Return (X, Y) of the center of cell containing provided text 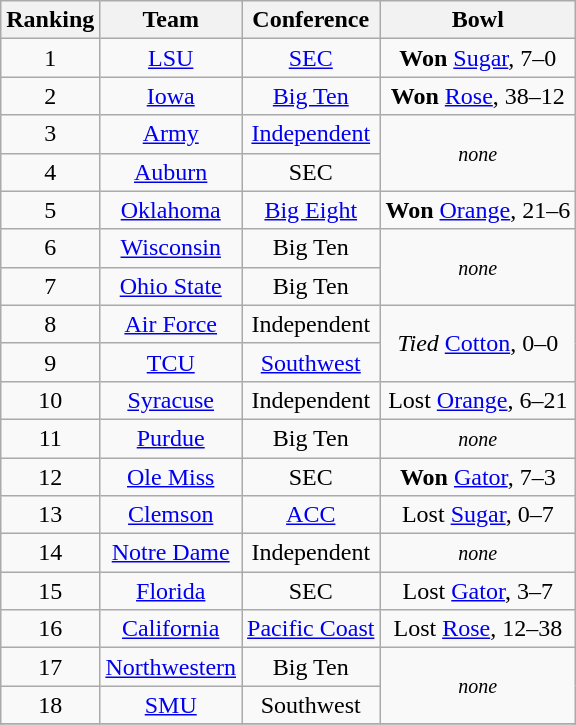
Conference (311, 20)
4 (50, 172)
17 (50, 667)
Big Eight (311, 210)
Ohio State (171, 286)
Ranking (50, 20)
Florida (171, 591)
1 (50, 58)
15 (50, 591)
Ole Miss (171, 477)
Air Force (171, 324)
Tied Cotton, 0–0 (478, 343)
18 (50, 705)
2 (50, 96)
Team (171, 20)
Lost Sugar, 0–7 (478, 515)
Oklahoma (171, 210)
6 (50, 248)
3 (50, 134)
Purdue (171, 438)
14 (50, 553)
9 (50, 362)
12 (50, 477)
Auburn (171, 172)
Lost Gator, 3–7 (478, 591)
7 (50, 286)
13 (50, 515)
5 (50, 210)
Lost Rose, 12–38 (478, 629)
Won Sugar, 7–0 (478, 58)
Syracuse (171, 400)
Clemson (171, 515)
Northwestern (171, 667)
Won Gator, 7–3 (478, 477)
Bowl (478, 20)
SMU (171, 705)
8 (50, 324)
10 (50, 400)
Won Rose, 38–12 (478, 96)
11 (50, 438)
Won Orange, 21–6 (478, 210)
Wisconsin (171, 248)
TCU (171, 362)
Notre Dame (171, 553)
Pacific Coast (311, 629)
California (171, 629)
Army (171, 134)
ACC (311, 515)
LSU (171, 58)
16 (50, 629)
Lost Orange, 6–21 (478, 400)
Iowa (171, 96)
